Search for the cell housing the specified text and yield its [x, y] center coordinate. 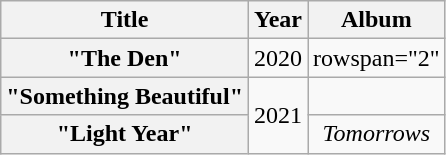
2020 [278, 58]
Year [278, 20]
Album [377, 20]
Title [125, 20]
"Something Beautiful" [125, 96]
"Light Year" [125, 134]
Tomorrows [377, 134]
rowspan="2" [377, 58]
2021 [278, 115]
"The Den" [125, 58]
